Output the (X, Y) coordinate of the center of the cell containing the given text.  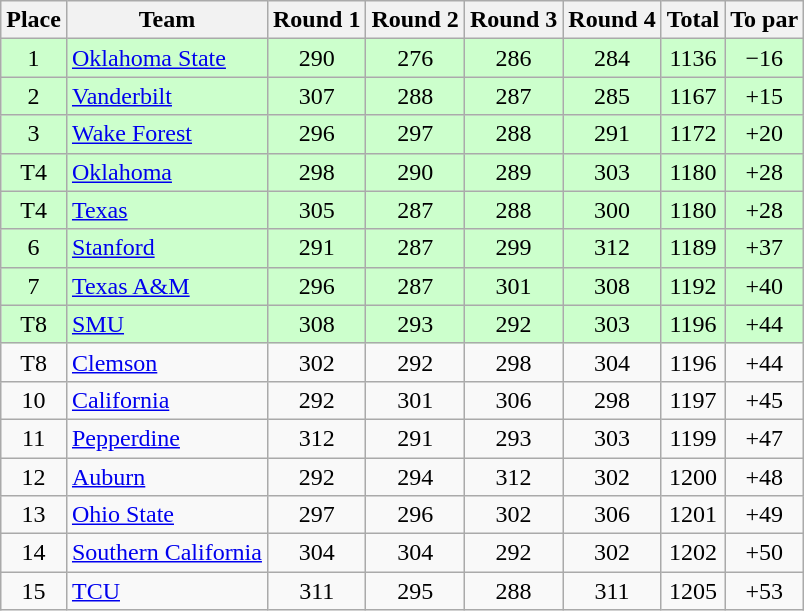
12 (34, 477)
15 (34, 591)
299 (513, 248)
Texas A&M (166, 286)
Total (693, 20)
1189 (693, 248)
286 (513, 58)
+50 (764, 553)
284 (612, 58)
Round 2 (415, 20)
1205 (693, 591)
Pepperdine (166, 438)
+20 (764, 134)
SMU (166, 324)
Southern California (166, 553)
+37 (764, 248)
1202 (693, 553)
289 (513, 172)
+40 (764, 286)
To par (764, 20)
11 (34, 438)
1197 (693, 400)
1192 (693, 286)
Round 3 (513, 20)
−16 (764, 58)
6 (34, 248)
Round 4 (612, 20)
3 (34, 134)
Stanford (166, 248)
Wake Forest (166, 134)
Place (34, 20)
285 (612, 96)
1136 (693, 58)
1200 (693, 477)
Oklahoma (166, 172)
Oklahoma State (166, 58)
7 (34, 286)
California (166, 400)
1199 (693, 438)
+49 (764, 515)
305 (316, 210)
Clemson (166, 362)
294 (415, 477)
10 (34, 400)
Auburn (166, 477)
Round 1 (316, 20)
295 (415, 591)
307 (316, 96)
Ohio State (166, 515)
2 (34, 96)
13 (34, 515)
300 (612, 210)
1 (34, 58)
+45 (764, 400)
276 (415, 58)
+47 (764, 438)
+53 (764, 591)
Team (166, 20)
1201 (693, 515)
1172 (693, 134)
TCU (166, 591)
+48 (764, 477)
1167 (693, 96)
14 (34, 553)
Texas (166, 210)
Vanderbilt (166, 96)
+15 (764, 96)
